For the text-containing cell, return its midpoint in (x, y) coordinate format. 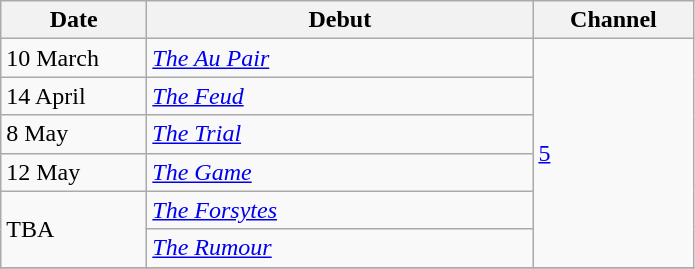
The Au Pair (340, 58)
The Rumour (340, 248)
The Feud (340, 96)
14 April (74, 96)
12 May (74, 172)
10 March (74, 58)
Channel (614, 20)
5 (614, 153)
TBA (74, 229)
The Game (340, 172)
Date (74, 20)
The Forsytes (340, 210)
The Trial (340, 134)
Debut (340, 20)
8 May (74, 134)
